Provide the (X, Y) coordinate of the cell's center where the given text is located.  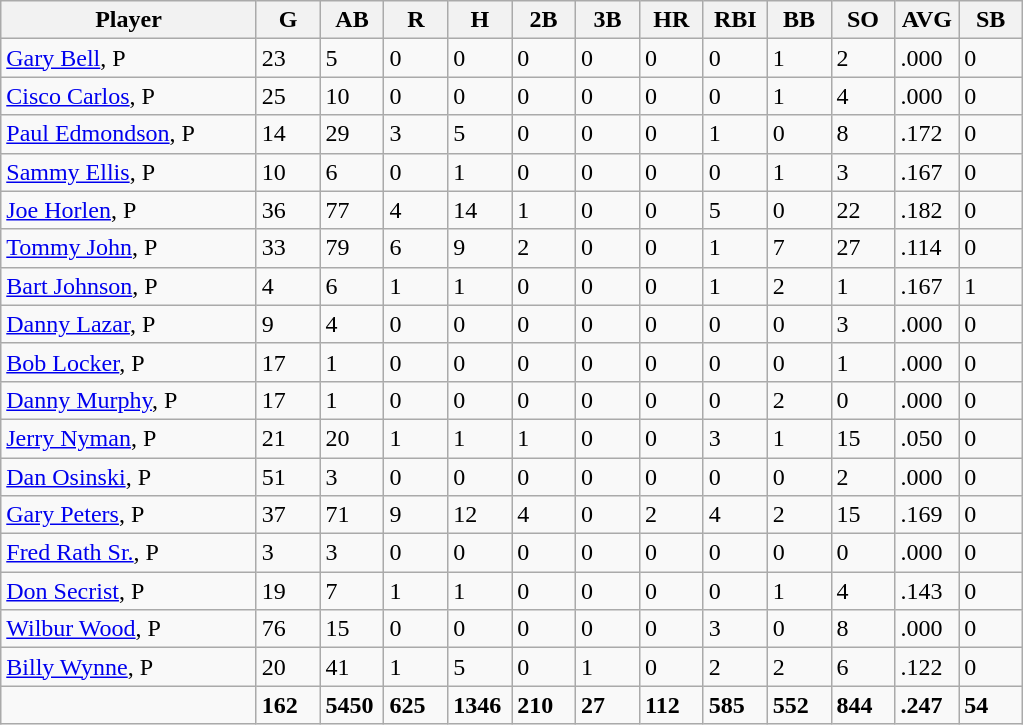
Sammy Ellis, P (128, 172)
552 (799, 705)
210 (544, 705)
HR (671, 20)
Tommy John, P (128, 248)
Don Secrist, P (128, 591)
Gary Bell, P (128, 58)
162 (288, 705)
37 (288, 515)
H (480, 20)
SO (863, 20)
.122 (927, 667)
G (288, 20)
Wilbur Wood, P (128, 629)
76 (288, 629)
19 (288, 591)
Billy Wynne, P (128, 667)
5450 (352, 705)
23 (288, 58)
585 (735, 705)
Cisco Carlos, P (128, 96)
25 (288, 96)
RBI (735, 20)
51 (288, 477)
Paul Edmondson, P (128, 134)
22 (863, 210)
AVG (927, 20)
.050 (927, 438)
.182 (927, 210)
36 (288, 210)
625 (416, 705)
.247 (927, 705)
112 (671, 705)
Gary Peters, P (128, 515)
BB (799, 20)
Player (128, 20)
SB (991, 20)
R (416, 20)
2B (544, 20)
Danny Murphy, P (128, 400)
79 (352, 248)
21 (288, 438)
71 (352, 515)
33 (288, 248)
29 (352, 134)
Dan Osinski, P (128, 477)
Jerry Nyman, P (128, 438)
41 (352, 667)
.169 (927, 515)
.143 (927, 591)
.172 (927, 134)
54 (991, 705)
3B (608, 20)
Bob Locker, P (128, 362)
.114 (927, 248)
Bart Johnson, P (128, 286)
Danny Lazar, P (128, 324)
77 (352, 210)
Fred Rath Sr., P (128, 553)
844 (863, 705)
AB (352, 20)
1346 (480, 705)
12 (480, 515)
Joe Horlen, P (128, 210)
